Determine the (X, Y) coordinate at the center of the cell enclosing the given text.  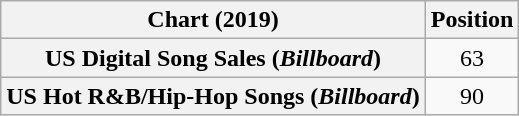
US Hot R&B/Hip-Hop Songs (Billboard) (213, 96)
90 (472, 96)
US Digital Song Sales (Billboard) (213, 58)
63 (472, 58)
Position (472, 20)
Chart (2019) (213, 20)
